Output the (X, Y) coordinate of the center of the cell containing the given text.  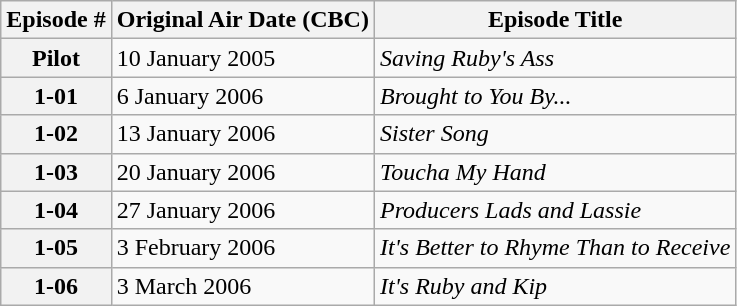
Pilot (56, 58)
Sister Song (554, 134)
Saving Ruby's Ass (554, 58)
1-01 (56, 96)
Original Air Date (CBC) (242, 20)
27 January 2006 (242, 210)
Episode Title (554, 20)
It's Better to Rhyme Than to Receive (554, 248)
10 January 2005 (242, 58)
20 January 2006 (242, 172)
It's Ruby and Kip (554, 286)
Toucha My Hand (554, 172)
3 March 2006 (242, 286)
1-04 (56, 210)
6 January 2006 (242, 96)
1-02 (56, 134)
1-05 (56, 248)
Brought to You By... (554, 96)
1-06 (56, 286)
3 February 2006 (242, 248)
13 January 2006 (242, 134)
Producers Lads and Lassie (554, 210)
1-03 (56, 172)
Episode # (56, 20)
